Return the [x, y] coordinate for the center point of the cell that contains the specified text.  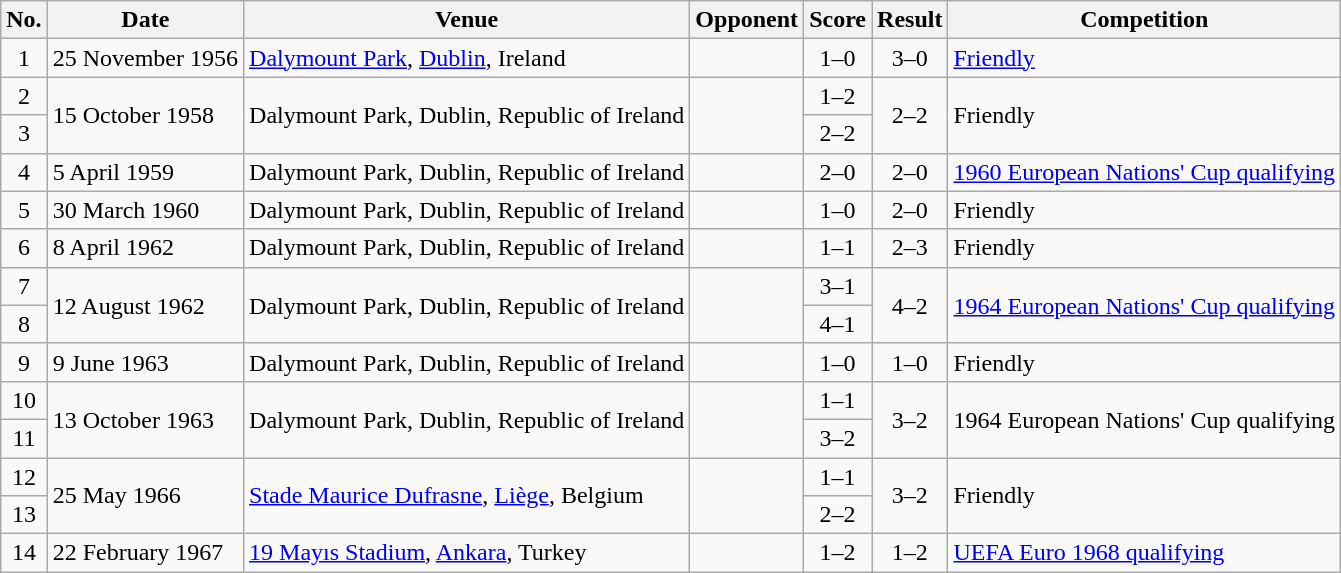
UEFA Euro 1968 qualifying [1144, 553]
25 May 1966 [145, 496]
9 [24, 362]
14 [24, 553]
7 [24, 286]
11 [24, 438]
Date [145, 20]
5 April 1959 [145, 172]
3–1 [838, 286]
19 Mayıs Stadium, Ankara, Turkey [467, 553]
22 February 1967 [145, 553]
30 March 1960 [145, 210]
Competition [1144, 20]
Opponent [747, 20]
25 November 1956 [145, 58]
Venue [467, 20]
15 October 1958 [145, 115]
Stade Maurice Dufrasne, Liège, Belgium [467, 496]
13 October 1963 [145, 419]
Score [838, 20]
2–3 [910, 248]
5 [24, 210]
13 [24, 515]
1960 European Nations' Cup qualifying [1144, 172]
8 April 1962 [145, 248]
8 [24, 324]
2 [24, 96]
4–2 [910, 305]
1 [24, 58]
3–0 [910, 58]
Dalymount Park, Dublin, Ireland [467, 58]
6 [24, 248]
4 [24, 172]
No. [24, 20]
12 [24, 477]
9 June 1963 [145, 362]
Result [910, 20]
10 [24, 400]
3 [24, 134]
4–1 [838, 324]
12 August 1962 [145, 305]
